Extract the [X, Y] coordinate from the center of the cell holding the provided text.  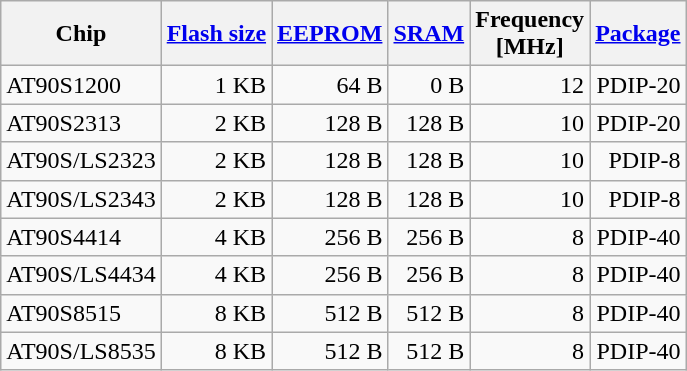
AT90S8515 [81, 313]
64 B [330, 85]
AT90S1200 [81, 85]
AT90S/LS2343 [81, 199]
Chip [81, 34]
AT90S2313 [81, 123]
Package [638, 34]
0 B [429, 85]
12 [530, 85]
Frequency[MHz] [530, 34]
AT90S/LS2323 [81, 161]
AT90S4414 [81, 237]
Flash size [216, 34]
AT90S/LS4434 [81, 275]
SRAM [429, 34]
1 KB [216, 85]
AT90S/LS8535 [81, 351]
EEPROM [330, 34]
